Search for the cell housing the specified text and yield its [x, y] center coordinate. 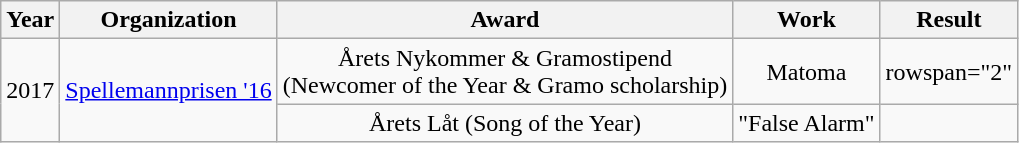
2017 [30, 90]
Matoma [806, 72]
Award [505, 20]
"False Alarm" [806, 123]
rowspan="2" [949, 72]
Årets Låt (Song of the Year) [505, 123]
Year [30, 20]
Spellemannprisen '16 [168, 90]
Årets Nykommer & Gramostipend (Newcomer of the Year & Gramo scholarship) [505, 72]
Organization [168, 20]
Result [949, 20]
Work [806, 20]
